Provide the [X, Y] coordinate of the cell's center where the given text is located.  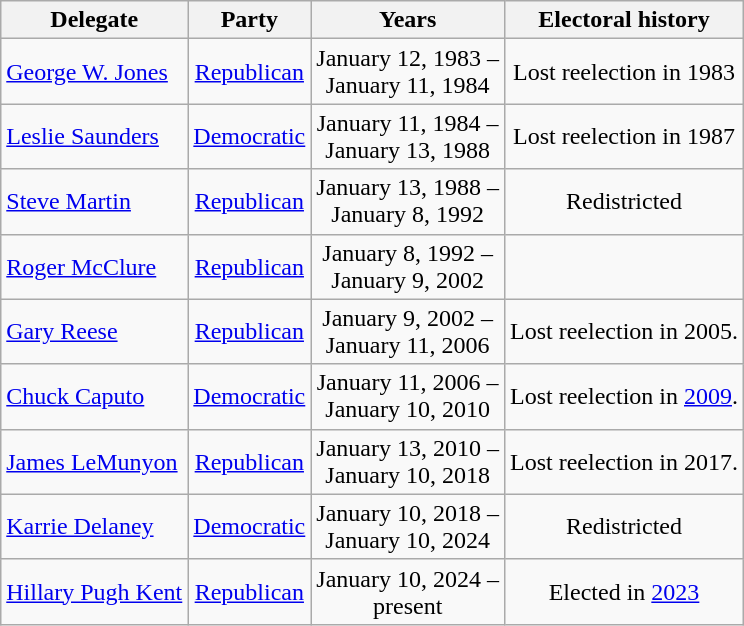
January 13, 2010 –January 10, 2018 [408, 462]
January 13, 1988 –January 8, 1992 [408, 202]
January 8, 1992 –January 9, 2002 [408, 266]
Years [408, 20]
Roger McClure [94, 266]
George W. Jones [94, 72]
Party [250, 20]
Lost reelection in 2005. [624, 332]
Gary Reese [94, 332]
January 11, 2006 –January 10, 2010 [408, 396]
Lost reelection in 2017. [624, 462]
James LeMunyon [94, 462]
Leslie Saunders [94, 136]
Lost reelection in 1987 [624, 136]
Lost reelection in 2009. [624, 396]
January 11, 1984 –January 13, 1988 [408, 136]
January 10, 2018 – January 10, 2024 [408, 526]
January 10, 2024 –present [408, 592]
Electoral history [624, 20]
Elected in 2023 [624, 592]
Hillary Pugh Kent [94, 592]
Chuck Caputo [94, 396]
Delegate [94, 20]
Steve Martin [94, 202]
January 12, 1983 –January 11, 1984 [408, 72]
January 9, 2002 –January 11, 2006 [408, 332]
Karrie Delaney [94, 526]
Lost reelection in 1983 [624, 72]
